Provide the (x, y) coordinate of the cell's center where the given text is located.  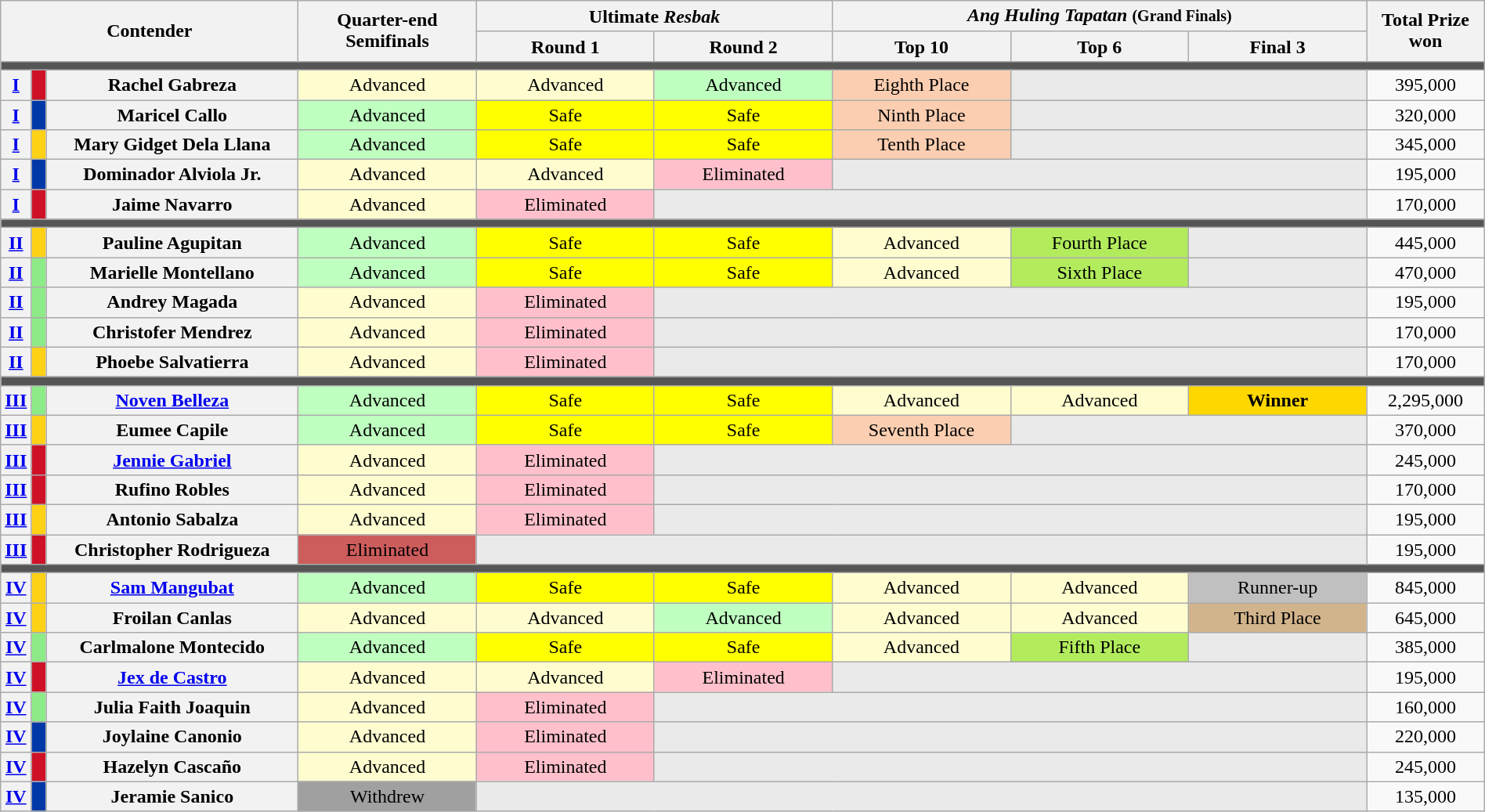
Ninth Place (921, 115)
845,000 (1425, 588)
Seventh Place (921, 430)
Jennie Gabriel (172, 460)
Rachel Gabreza (172, 85)
395,000 (1425, 85)
135,000 (1425, 796)
Withdrew (387, 796)
Contender (150, 31)
Rufino Robles (172, 489)
Sixth Place (1100, 272)
Phoebe Salvatierra (172, 362)
220,000 (1425, 737)
385,000 (1425, 648)
Final 3 (1277, 46)
Christofer Mendrez (172, 332)
Eumee Capile (172, 430)
Total Prize won (1425, 31)
Froilan Canlas (172, 618)
Carlmalone Montecido (172, 648)
Dominador Alviola Jr. (172, 175)
Fifth Place (1100, 648)
Third Place (1277, 618)
160,000 (1425, 707)
Top 10 (921, 46)
Round 2 (742, 46)
Jex de Castro (172, 677)
Tenth Place (921, 145)
Quarter-end Semifinals (387, 31)
Joylaine Canonio (172, 737)
Christopher Rodrigueza (172, 549)
Ang Huling Tapatan (Grand Finals) (1100, 16)
Runner-up (1277, 588)
Hazelyn Cascaño (172, 767)
Round 1 (565, 46)
Jaime Navarro (172, 204)
Marielle Montellano (172, 272)
320,000 (1425, 115)
645,000 (1425, 618)
Antonio Sabalza (172, 519)
Jeramie Sanico (172, 796)
Top 6 (1100, 46)
Winner (1277, 400)
Fourth Place (1100, 243)
Sam Mangubat (172, 588)
Ultimate Resbak (655, 16)
345,000 (1425, 145)
Julia Faith Joaquin (172, 707)
470,000 (1425, 272)
2,295,000 (1425, 400)
Maricel Callo (172, 115)
445,000 (1425, 243)
Pauline Agupitan (172, 243)
370,000 (1425, 430)
Noven Belleza (172, 400)
Andrey Magada (172, 302)
Mary Gidget Dela Llana (172, 145)
Eighth Place (921, 85)
